Pinpoint the cell where the given text exists, returning its (x, y) midpoint coordinate. 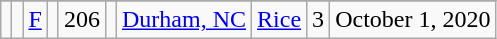
Durham, NC (184, 20)
Rice (280, 20)
F (35, 20)
206 (82, 20)
October 1, 2020 (413, 20)
3 (318, 20)
